Return (x, y) of the center of cell containing provided text 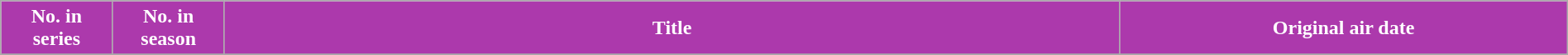
Title (672, 28)
No. inseason (169, 28)
No. inseries (56, 28)
Original air date (1343, 28)
